For the text-containing cell, return its midpoint in (X, Y) coordinate format. 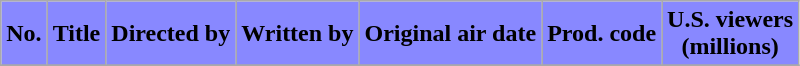
Title (76, 34)
Prod. code (602, 34)
No. (24, 34)
Written by (298, 34)
Directed by (171, 34)
U.S. viewers(millions) (730, 34)
Original air date (450, 34)
